Capture the cell that displays the provided text and extract its (x, y) central coordinate. 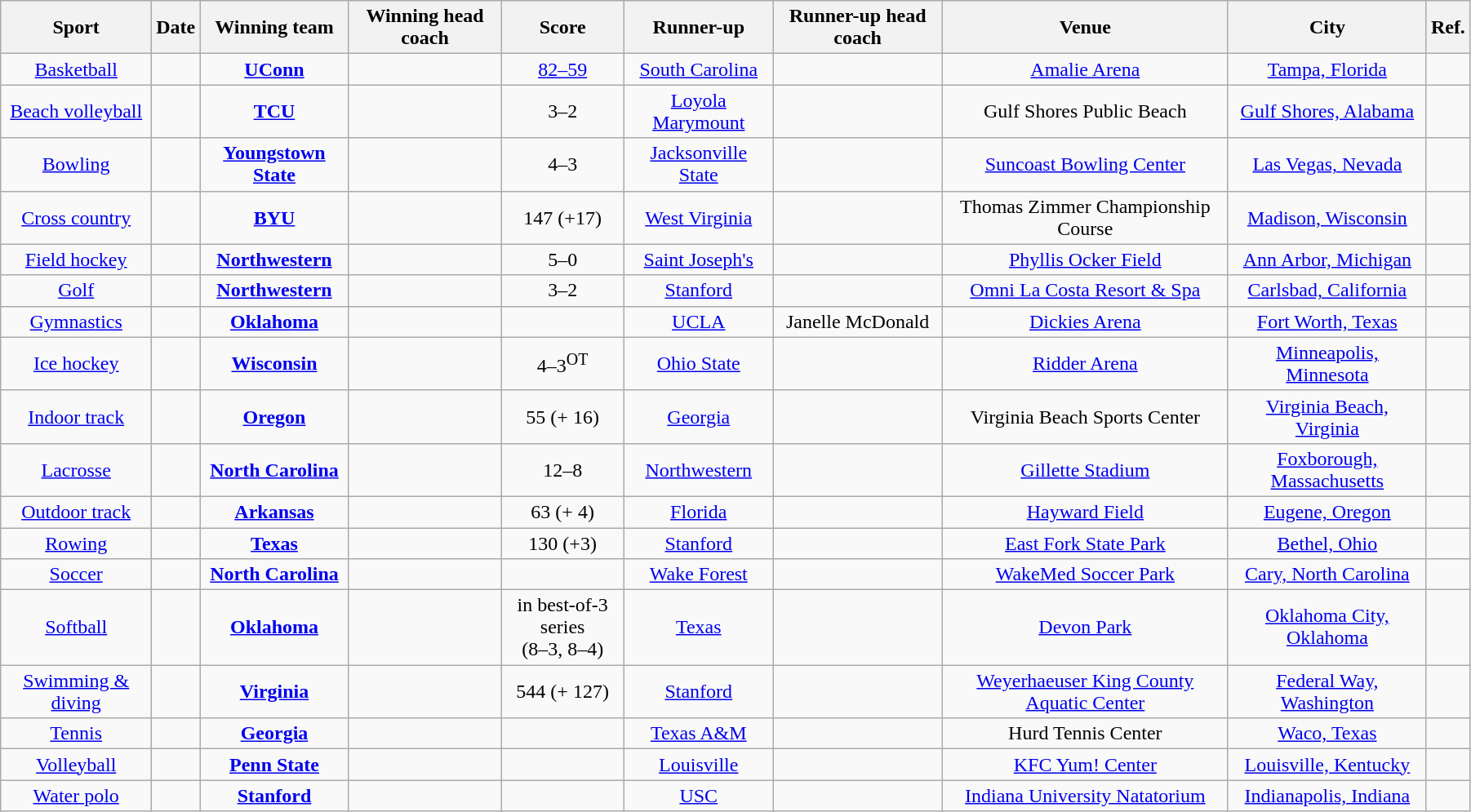
Swimming & diving (77, 692)
Wisconsin (274, 364)
Foxborough, Massachusetts (1327, 470)
Winning team (274, 28)
BYU (274, 217)
Cary, North Carolina (1327, 575)
Indiana University Natatorium (1085, 796)
Weyerhaeuser King County Aquatic Center (1085, 692)
Score (563, 28)
5–0 (563, 260)
Cross country (77, 217)
Texas A&M (699, 734)
WakeMed Soccer Park (1085, 575)
Penn State (274, 765)
Golf (77, 291)
Ref. (1448, 28)
Venue (1085, 28)
147 (+17) (563, 217)
130 (+3) (563, 543)
Date (176, 28)
South Carolina (699, 69)
Bowling (77, 165)
Madison, Wisconsin (1327, 217)
12–8 (563, 470)
Eugene, Oregon (1327, 512)
4–3OT (563, 364)
Fort Worth, Texas (1327, 322)
West Virginia (699, 217)
Las Vegas, Nevada (1327, 165)
Loyola Marymount (699, 111)
Ann Arbor, Michigan (1327, 260)
Omni La Costa Resort & Spa (1085, 291)
Thomas Zimmer Championship Course (1085, 217)
Waco, Texas (1327, 734)
Suncoast Bowling Center (1085, 165)
Bethel, Ohio (1327, 543)
Oregon (274, 416)
Dickies Arena (1085, 322)
Runner-up (699, 28)
Virginia (274, 692)
Wake Forest (699, 575)
KFC Yum! Center (1085, 765)
82–59 (563, 69)
Amalie Arena (1085, 69)
UCLA (699, 322)
Water polo (77, 796)
63 (+ 4) (563, 512)
Phyllis Ocker Field (1085, 260)
Carlsbad, California (1327, 291)
Field hockey (77, 260)
Tampa, Florida (1327, 69)
Minneapolis, Minnesota (1327, 364)
Indianapolis, Indiana (1327, 796)
Federal Way, Washington (1327, 692)
Youngstown State (274, 165)
USC (699, 796)
4–3 (563, 165)
Gillette Stadium (1085, 470)
55 (+ 16) (563, 416)
Rowing (77, 543)
City (1327, 28)
Gulf Shores Public Beach (1085, 111)
Softball (77, 628)
UConn (274, 69)
Runner-up head coach (857, 28)
East Fork State Park (1085, 543)
Janelle McDonald (857, 322)
Gymnastics (77, 322)
Ohio State (699, 364)
Lacrosse (77, 470)
Volleyball (77, 765)
Outdoor track (77, 512)
Indoor track (77, 416)
Louisville, Kentucky (1327, 765)
Ice hockey (77, 364)
in best-of-3 series(8–3, 8–4) (563, 628)
Gulf Shores, Alabama (1327, 111)
Virginia Beach Sports Center (1085, 416)
Hurd Tennis Center (1085, 734)
Sport (77, 28)
Soccer (77, 575)
Basketball (77, 69)
Devon Park (1085, 628)
Florida (699, 512)
Arkansas (274, 512)
Saint Joseph's (699, 260)
Beach volleyball (77, 111)
Ridder Arena (1085, 364)
Oklahoma City, Oklahoma (1327, 628)
Jacksonville State (699, 165)
Tennis (77, 734)
Hayward Field (1085, 512)
Virginia Beach, Virginia (1327, 416)
Winning head coach (424, 28)
TCU (274, 111)
Louisville (699, 765)
544 (+ 127) (563, 692)
